From the cell containing the given text, extract its center point as [x, y] coordinate. 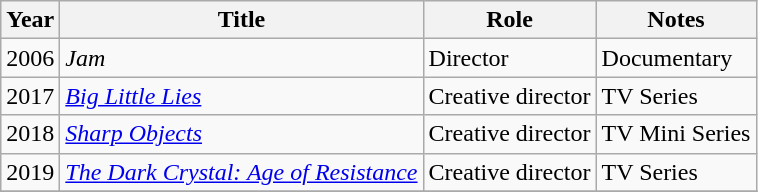
2006 [30, 58]
TV Mini Series [676, 134]
Year [30, 20]
Title [242, 20]
2018 [30, 134]
2019 [30, 172]
Director [510, 58]
Documentary [676, 58]
Notes [676, 20]
Role [510, 20]
Sharp Objects [242, 134]
Jam [242, 58]
Big Little Lies [242, 96]
2017 [30, 96]
The Dark Crystal: Age of Resistance [242, 172]
